Locate the cell with the specified text and output its (x, y) center coordinate. 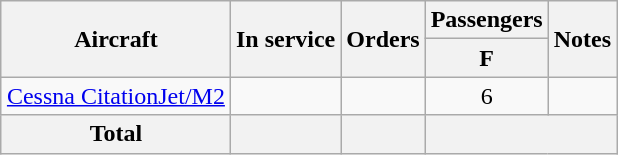
In service (285, 39)
F (486, 58)
Notes (582, 39)
Passengers (486, 20)
Cessna CitationJet/M2 (116, 96)
Aircraft (116, 39)
Orders (383, 39)
6 (486, 96)
Total (116, 134)
